Scan for the cell matching the given text and deliver its [X, Y] coordinate at center. 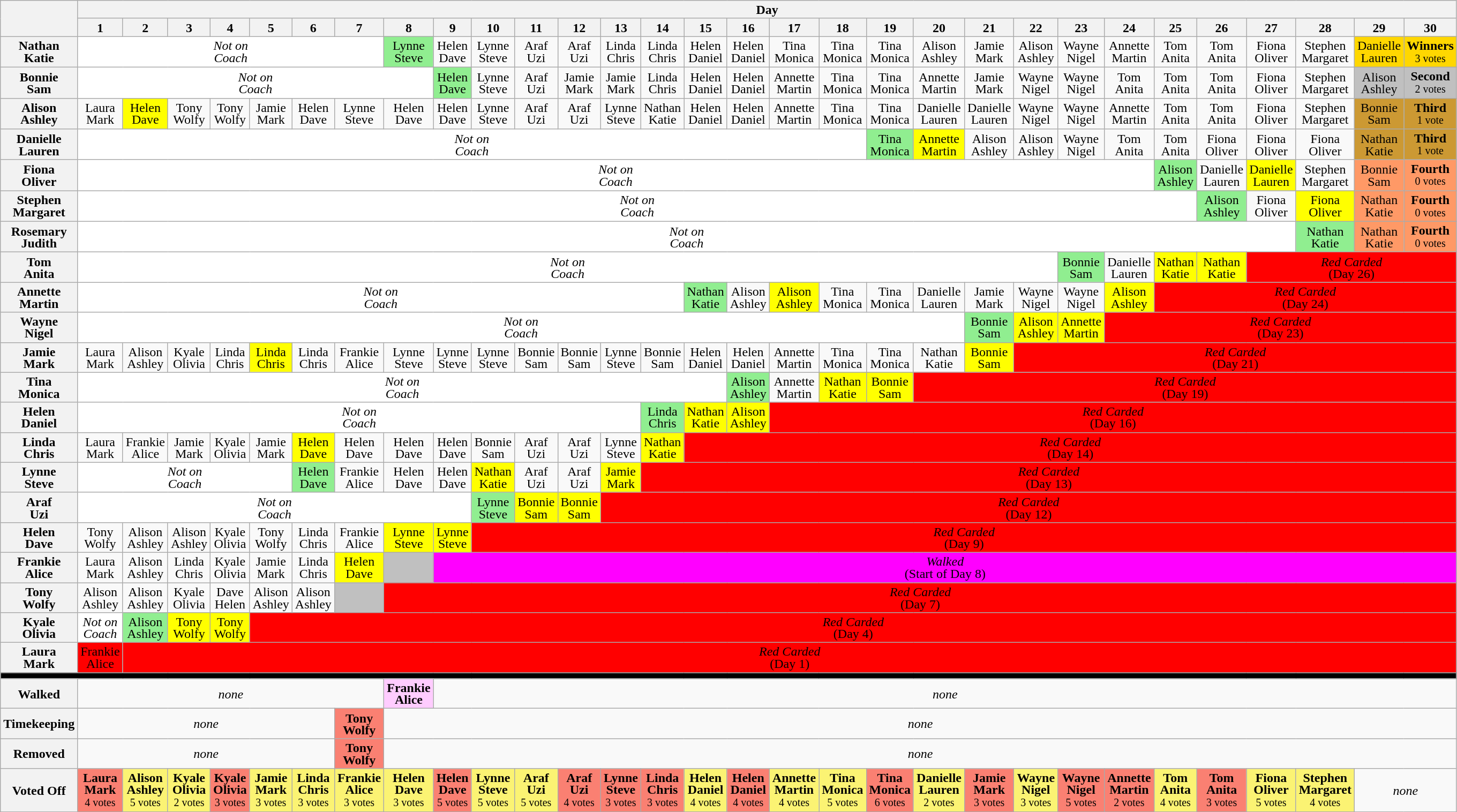
19 [890, 27]
TomAnita3 votes [1221, 790]
29 [1379, 27]
3 [189, 27]
8 [409, 27]
KyaleOlivia3 votes [230, 790]
20 [938, 27]
10 [493, 27]
28 [1325, 27]
21 [989, 27]
KyaleOlivia2 votes [189, 790]
ArafUzi4 votes [579, 790]
Red Carded(Day 24) [1305, 297]
TinaMonica5 votes [843, 790]
Walked [39, 694]
Walked(Start of Day 8) [945, 567]
WayneNigel3 votes [1036, 790]
Red Carded(Day 21) [1235, 357]
Red Carded(Day 16) [1113, 417]
26 [1221, 27]
FrankieAlice3 votes [359, 790]
DanielleLauren2 votes [938, 790]
Red Carded(Day 13) [1049, 477]
16 [748, 27]
ArafUzi5 votes [536, 790]
Voted Off [39, 790]
14 [662, 27]
RosemaryJudith [39, 237]
LynneSteve3 votes [620, 790]
12 [579, 27]
Red Carded(Day 1) [790, 658]
7 [359, 27]
24 [1129, 27]
Second2 votes [1430, 82]
Red Carded(Day 7) [920, 598]
Day [767, 10]
DaveHelen [230, 598]
Removed [39, 754]
AnnetteMartin4 votes [794, 790]
22 [1036, 27]
Red Carded(Day 14) [1070, 447]
WayneNigel5 votes [1081, 790]
Timekeeping [39, 724]
1 [100, 27]
9 [452, 27]
Red Carded(Day 9) [964, 537]
23 [1081, 27]
LynneSteve5 votes [493, 790]
18 [843, 27]
Red Carded(Day 23) [1281, 327]
2 [145, 27]
30 [1430, 27]
17 [794, 27]
FionaOliver5 votes [1271, 790]
25 [1175, 27]
Red Carded(Day 26) [1352, 267]
AlisonAshley5 votes [145, 790]
15 [705, 27]
AnnetteMartin2 votes [1129, 790]
Red Carded(Day 19) [1185, 387]
HelenDave3 votes [409, 790]
TinaMonica6 votes [890, 790]
Red Carded(Day 12) [1028, 507]
Winners3 votes [1430, 52]
Red Carded(Day 4) [853, 628]
5 [271, 27]
HelenDave5 votes [452, 790]
13 [620, 27]
11 [536, 27]
6 [313, 27]
StephenMargaret4 votes [1325, 790]
TomAnita4 votes [1175, 790]
4 [230, 27]
27 [1271, 27]
LauraMark4 votes [100, 790]
